Capture the cell that displays the provided text and extract its [X, Y] central coordinate. 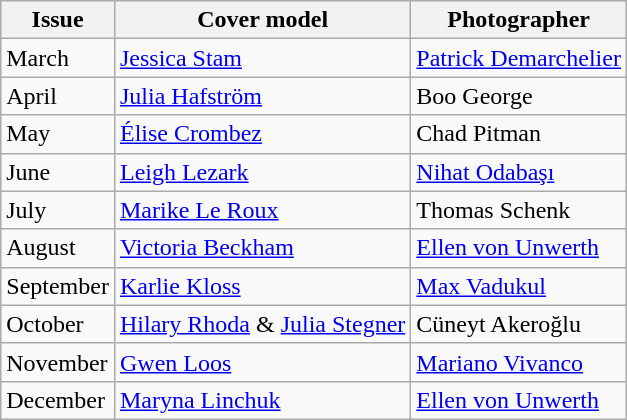
Maryna Linchuk [262, 400]
Marike Le Roux [262, 210]
Max Vadukul [519, 286]
October [58, 324]
April [58, 96]
Boo George [519, 96]
Élise Crombez [262, 134]
Victoria Beckham [262, 248]
March [58, 58]
Issue [58, 20]
August [58, 248]
Gwen Loos [262, 362]
July [58, 210]
Mariano Vivanco [519, 362]
Cover model [262, 20]
Thomas Schenk [519, 210]
Leigh Lezark [262, 172]
Nihat Odabaşı [519, 172]
Jessica Stam [262, 58]
Cüneyt Akeroğlu [519, 324]
November [58, 362]
September [58, 286]
Patrick Demarchelier [519, 58]
Karlie Kloss [262, 286]
December [58, 400]
Julia Hafström [262, 96]
May [58, 134]
June [58, 172]
Hilary Rhoda & Julia Stegner [262, 324]
Chad Pitman [519, 134]
Photographer [519, 20]
